Pinpoint the cell where the given text exists, returning its [X, Y] midpoint coordinate. 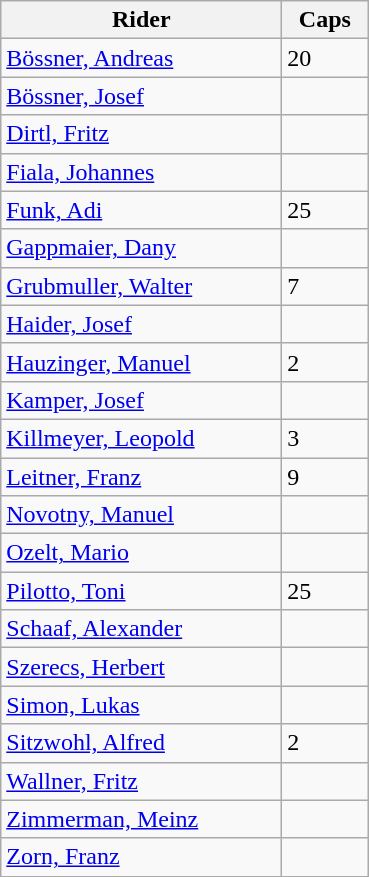
Caps [325, 20]
Bössner, Josef [142, 96]
3 [325, 438]
Zorn, Franz [142, 857]
Szerecs, Herbert [142, 667]
Gappmaier, Dany [142, 248]
Bössner, Andreas [142, 58]
Novotny, Manuel [142, 515]
9 [325, 477]
Grubmuller, Walter [142, 286]
Schaaf, Alexander [142, 629]
Killmeyer, Leopold [142, 438]
Haider, Josef [142, 324]
Sitzwohl, Alfred [142, 743]
Hauzinger, Manuel [142, 362]
Funk, Adi [142, 210]
Wallner, Fritz [142, 781]
Fiala, Johannes [142, 172]
Pilotto, Toni [142, 591]
Dirtl, Fritz [142, 134]
Leitner, Franz [142, 477]
Simon, Lukas [142, 705]
20 [325, 58]
Ozelt, Mario [142, 553]
Kamper, Josef [142, 400]
7 [325, 286]
Rider [142, 20]
Zimmerman, Meinz [142, 819]
